From the cell containing the given text, extract its center point as (X, Y) coordinate. 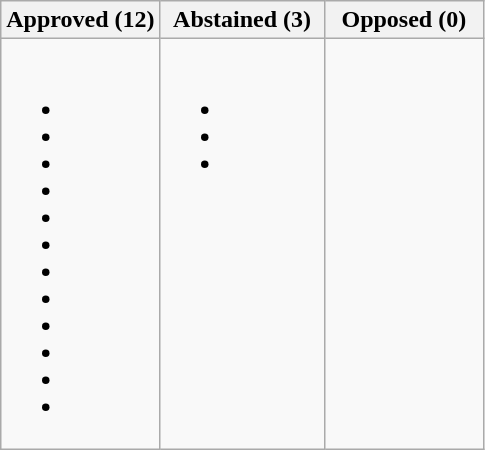
Abstained (3) (242, 20)
Opposed (0) (404, 20)
Approved (12) (80, 20)
